Locate the cell with the specified text and output its [x, y] center coordinate. 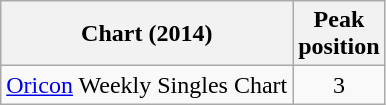
3 [339, 85]
Oricon Weekly Singles Chart [147, 85]
Peakposition [339, 34]
Chart (2014) [147, 34]
